Determine the (x, y) coordinate at the center of the cell enclosing the given text.  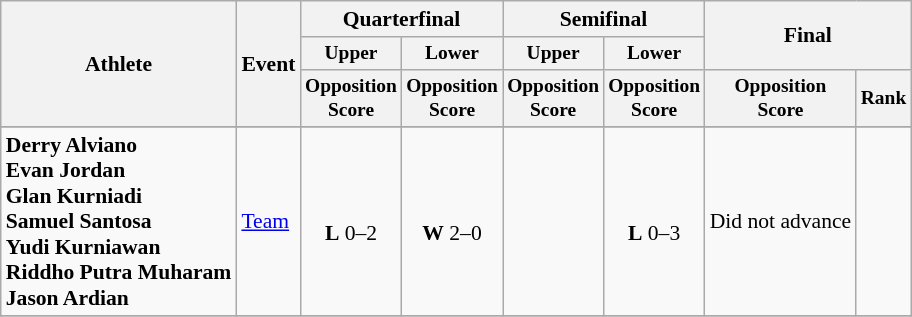
Team (268, 222)
W 2–0 (452, 222)
Semifinal (604, 19)
Quarterfinal (401, 19)
L 0–2 (350, 222)
Athlete (119, 64)
Derry AlvianoEvan JordanGlan KurniadiSamuel SantosaYudi KurniawanRiddho Putra MuharamJason Ardian (119, 222)
Rank (884, 98)
L 0–3 (654, 222)
Did not advance (781, 222)
Event (268, 64)
Final (808, 36)
